Determine the (x, y) coordinate at the center of the cell enclosing the given text.  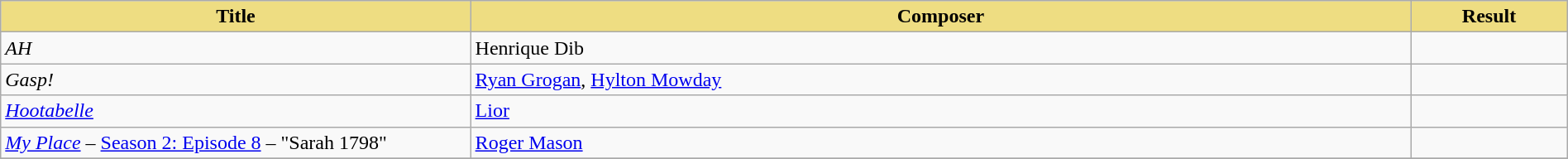
Lior (941, 111)
Roger Mason (941, 142)
Gasp! (236, 79)
My Place – Season 2: Episode 8 – "Sarah 1798" (236, 142)
Ryan Grogan, Hylton Mowday (941, 79)
AH (236, 48)
Hootabelle (236, 111)
Composer (941, 17)
Title (236, 17)
Henrique Dib (941, 48)
Result (1489, 17)
